Return (X, Y) of the center of cell containing provided text 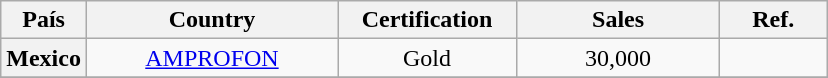
Mexico (44, 58)
30,000 (618, 58)
Country (212, 20)
Ref. (774, 20)
Sales (618, 20)
Gold (428, 58)
País (44, 20)
AMPROFON (212, 58)
Certification (428, 20)
